Locate the cell with the specified text and output its (x, y) center coordinate. 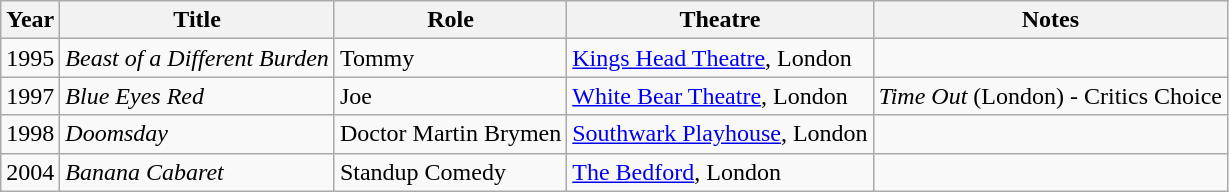
Doctor Martin Brymen (450, 134)
Year (30, 20)
2004 (30, 172)
Banana Cabaret (198, 172)
Doomsday (198, 134)
1997 (30, 96)
Title (198, 20)
Theatre (720, 20)
Beast of a Different Burden (198, 58)
Standup Comedy (450, 172)
Role (450, 20)
1998 (30, 134)
Time Out (London) - Critics Choice (1050, 96)
Southwark Playhouse, London (720, 134)
Notes (1050, 20)
Tommy (450, 58)
Kings Head Theatre, London (720, 58)
The Bedford, London (720, 172)
Blue Eyes Red (198, 96)
Joe (450, 96)
1995 (30, 58)
White Bear Theatre, London (720, 96)
